Extract the [X, Y] coordinate from the center of the cell holding the provided text.  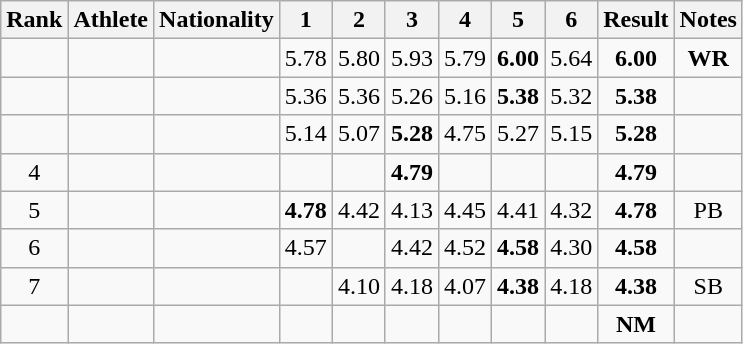
4.13 [412, 210]
5.14 [306, 134]
5.15 [572, 134]
Athlete [111, 20]
5.32 [572, 96]
SB [708, 286]
7 [34, 286]
4.07 [464, 286]
5.27 [518, 134]
5.07 [358, 134]
5.64 [572, 58]
4.57 [306, 248]
WR [708, 58]
4.41 [518, 210]
5.79 [464, 58]
5.78 [306, 58]
4.75 [464, 134]
4.30 [572, 248]
1 [306, 20]
NM [636, 324]
PB [708, 210]
4.52 [464, 248]
Notes [708, 20]
4.45 [464, 210]
5.26 [412, 96]
4.10 [358, 286]
Rank [34, 20]
Result [636, 20]
3 [412, 20]
5.80 [358, 58]
Nationality [217, 20]
2 [358, 20]
4.32 [572, 210]
5.16 [464, 96]
5.93 [412, 58]
